Determine the [X, Y] coordinate at the center of the cell enclosing the given text.  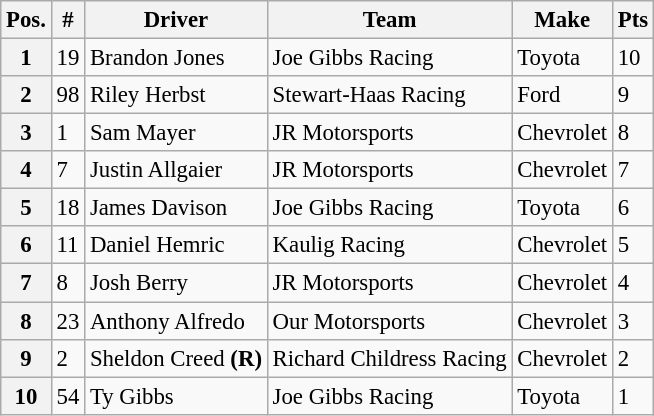
James Davison [176, 208]
Sam Mayer [176, 133]
Riley Herbst [176, 95]
18 [68, 208]
Pts [632, 20]
Pos. [26, 20]
19 [68, 58]
Stewart-Haas Racing [390, 95]
Josh Berry [176, 283]
54 [68, 396]
Richard Childress Racing [390, 358]
23 [68, 321]
Anthony Alfredo [176, 321]
Ty Gibbs [176, 396]
Brandon Jones [176, 58]
Driver [176, 20]
Our Motorsports [390, 321]
98 [68, 95]
Make [562, 20]
Daniel Hemric [176, 245]
Ford [562, 95]
Justin Allgaier [176, 170]
Kaulig Racing [390, 245]
Sheldon Creed (R) [176, 358]
Team [390, 20]
# [68, 20]
11 [68, 245]
